Provide the (x, y) coordinate of the cell's center where the given text is located.  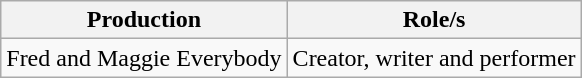
Creator, writer and performer (434, 58)
Production (144, 20)
Role/s (434, 20)
Fred and Maggie Everybody (144, 58)
